Identify which cell holds the provided text, then report its [x, y] central coordinate. 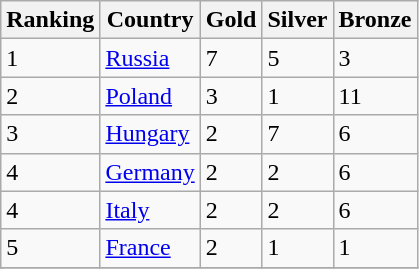
Country [150, 20]
Silver [298, 20]
Gold [231, 20]
Russia [150, 58]
Bronze [375, 20]
Poland [150, 96]
11 [375, 96]
Germany [150, 172]
Ranking [50, 20]
France [150, 248]
Hungary [150, 134]
Italy [150, 210]
